Detect which cell encompasses the target text, then output its (X, Y) center coordinate. 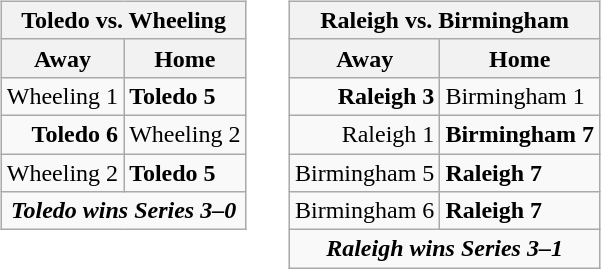
Raleigh wins Series 3–1 (444, 249)
Wheeling 1 (62, 96)
Birmingham 7 (520, 134)
Toledo vs. Wheeling (124, 20)
Birmingham 1 (520, 96)
Toledo wins Series 3–0 (124, 211)
Birmingham 5 (364, 173)
Toledo 6 (62, 134)
Raleigh 1 (364, 134)
Raleigh 3 (364, 96)
Birmingham 6 (364, 211)
Raleigh vs. Birmingham (444, 20)
